Search for the cell housing the specified text and yield its [X, Y] center coordinate. 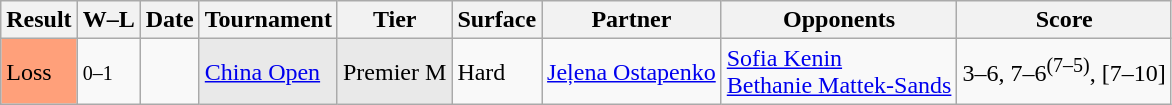
Premier M [394, 72]
0–1 [108, 72]
Hard [497, 72]
Jeļena Ostapenko [632, 72]
Partner [632, 20]
China Open [268, 72]
Tournament [268, 20]
Result [39, 20]
Tier [394, 20]
3–6, 7–6(7–5), [7–10] [1064, 72]
Sofia Kenin Bethanie Mattek-Sands [839, 72]
Opponents [839, 20]
Loss [39, 72]
Date [170, 20]
Score [1064, 20]
Surface [497, 20]
W–L [108, 20]
